Return the (X, Y) coordinate for the center point of the cell that contains the specified text.  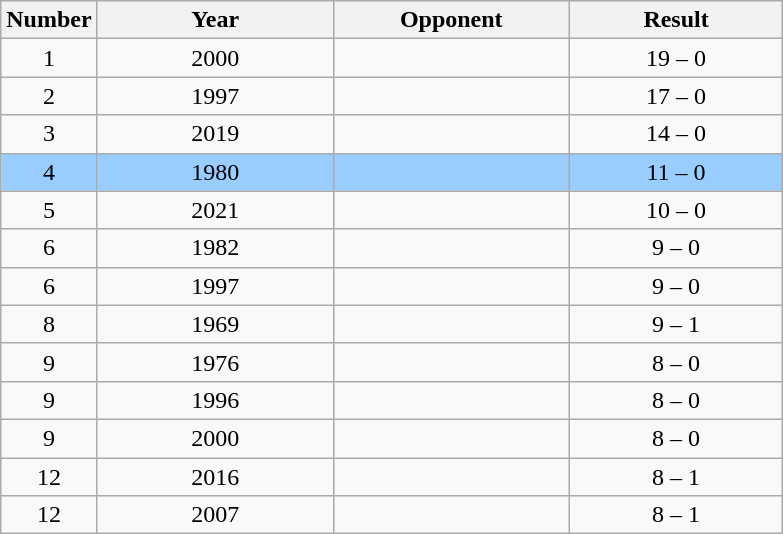
2016 (215, 477)
1976 (215, 362)
1969 (215, 324)
11 – 0 (676, 172)
4 (49, 172)
17 – 0 (676, 96)
Number (49, 20)
Year (215, 20)
1 (49, 58)
2 (49, 96)
9 – 1 (676, 324)
8 (49, 324)
Result (676, 20)
5 (49, 210)
2019 (215, 134)
Opponent (451, 20)
1980 (215, 172)
14 – 0 (676, 134)
3 (49, 134)
2021 (215, 210)
10 – 0 (676, 210)
19 – 0 (676, 58)
2007 (215, 515)
1996 (215, 400)
1982 (215, 248)
